Extract the [X, Y] coordinate from the center of the cell holding the provided text.  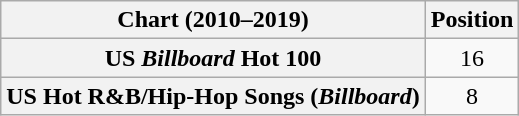
Position [472, 20]
Chart (2010–2019) [213, 20]
8 [472, 96]
16 [472, 58]
US Billboard Hot 100 [213, 58]
US Hot R&B/Hip-Hop Songs (Billboard) [213, 96]
